Determine the [X, Y] coordinate at the center of the cell enclosing the given text.  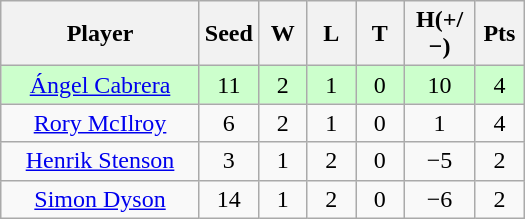
11 [228, 85]
6 [228, 123]
H(+/−) [440, 34]
Pts [500, 34]
Player [100, 34]
Ángel Cabrera [100, 85]
Henrik Stenson [100, 161]
3 [228, 161]
14 [228, 199]
W [282, 34]
T [380, 34]
Simon Dyson [100, 199]
Seed [228, 34]
−5 [440, 161]
L [332, 34]
−6 [440, 199]
10 [440, 85]
Rory McIlroy [100, 123]
